Return the (X, Y) coordinate for the center point of the cell that contains the specified text.  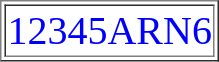
12345ARN6 (109, 30)
